For the text-containing cell, return its midpoint in [x, y] coordinate format. 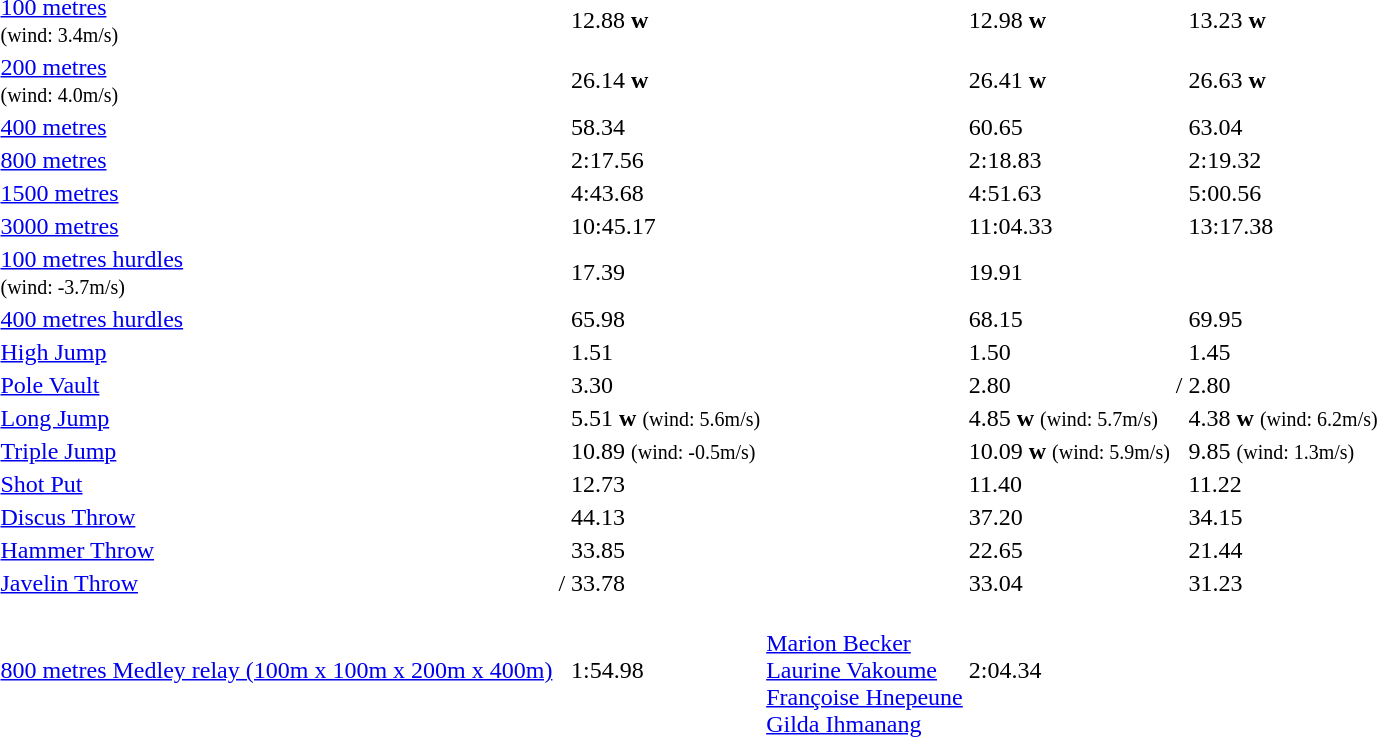
17.39 [666, 272]
10.09 w (wind: 5.9m/s) [1069, 451]
22.65 [1069, 550]
10:45.17 [666, 226]
11.40 [1069, 484]
5.51 w (wind: 5.6m/s) [666, 418]
2:17.56 [666, 160]
11:04.33 [1069, 226]
12.73 [666, 484]
2.80 [1069, 385]
33.85 [666, 550]
4.85 w (wind: 5.7m/s) [1069, 418]
1.51 [666, 352]
65.98 [666, 319]
60.65 [1069, 127]
1.50 [1069, 352]
26.14 w [666, 80]
44.13 [666, 517]
10.89 (wind: -0.5m/s) [666, 451]
3.30 [666, 385]
4:51.63 [1069, 193]
4:43.68 [666, 193]
37.20 [1069, 517]
2:18.83 [1069, 160]
68.15 [1069, 319]
19.91 [1069, 272]
58.34 [666, 127]
26.41 w [1069, 80]
33.78 [666, 583]
33.04 [1069, 583]
